Output the [X, Y] coordinate of the center of the cell containing the given text.  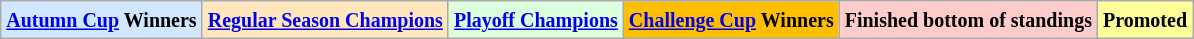
Challenge Cup Winners [731, 20]
Autumn Cup Winners [102, 20]
Regular Season Champions [325, 20]
Finished bottom of standings [968, 20]
Playoff Champions [536, 20]
Promoted [1144, 20]
